Determine the [x, y] coordinate at the center of the cell enclosing the given text.  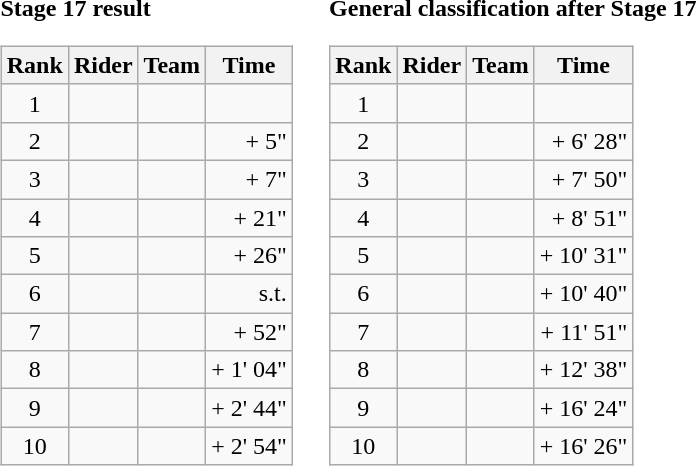
+ 11' 51" [584, 332]
+ 16' 26" [584, 446]
+ 26" [250, 256]
+ 12' 38" [584, 370]
s.t. [250, 294]
+ 2' 54" [250, 446]
+ 10' 40" [584, 294]
+ 5" [250, 141]
+ 6' 28" [584, 141]
+ 7" [250, 179]
+ 16' 24" [584, 408]
+ 1' 04" [250, 370]
+ 21" [250, 217]
+ 8' 51" [584, 217]
+ 52" [250, 332]
+ 2' 44" [250, 408]
+ 7' 50" [584, 179]
+ 10' 31" [584, 256]
